Extract the [X, Y] coordinate from the center of the cell holding the provided text.  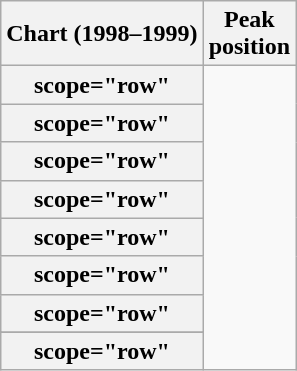
Chart (1998–1999) [102, 34]
Peakposition [249, 34]
